Pinpoint the cell where the given text exists, returning its (x, y) midpoint coordinate. 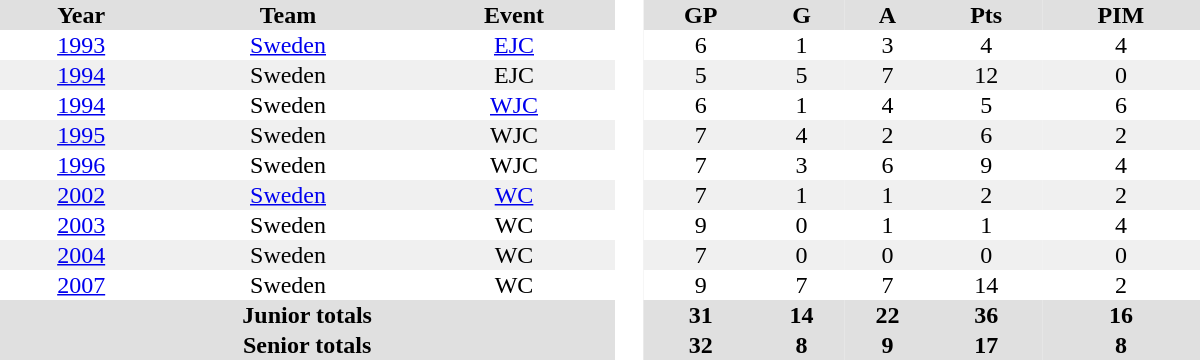
GP (701, 15)
PIM (1121, 15)
Year (81, 15)
2002 (81, 195)
36 (986, 315)
1995 (81, 135)
2003 (81, 225)
12 (986, 75)
17 (986, 345)
2004 (81, 255)
G (802, 15)
2007 (81, 285)
1993 (81, 45)
Junior totals (307, 315)
1996 (81, 165)
22 (887, 315)
16 (1121, 315)
Pts (986, 15)
31 (701, 315)
Senior totals (307, 345)
32 (701, 345)
Event (514, 15)
A (887, 15)
Team (288, 15)
